For the text-containing cell, return its midpoint in [x, y] coordinate format. 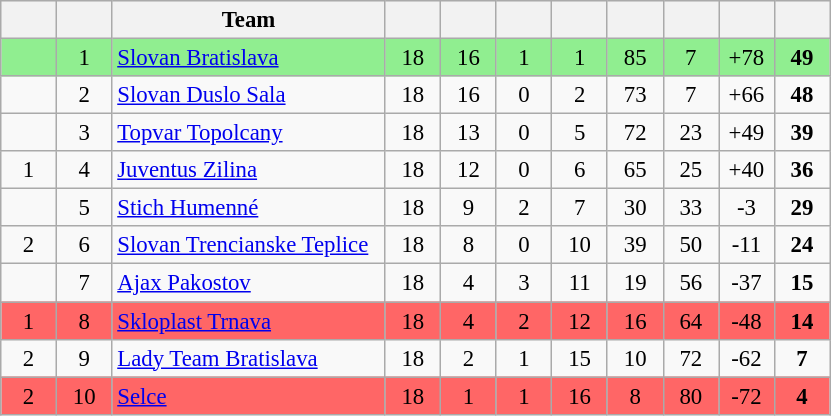
Team [248, 20]
85 [635, 58]
Selce [248, 396]
49 [802, 58]
19 [635, 283]
Slovan Bratislava [248, 58]
+66 [747, 95]
Slovan Duslo Sala [248, 95]
-37 [747, 283]
-72 [747, 396]
25 [691, 170]
Juventus Zilina [248, 170]
+40 [747, 170]
64 [691, 321]
36 [802, 170]
14 [802, 321]
50 [691, 245]
29 [802, 208]
Slovan Trencianske Teplice [248, 245]
+49 [747, 133]
+78 [747, 58]
Lady Team Bratislava [248, 358]
56 [691, 283]
13 [469, 133]
Stich Humenné [248, 208]
-48 [747, 321]
-11 [747, 245]
11 [580, 283]
30 [635, 208]
Topvar Topolcany [248, 133]
23 [691, 133]
73 [635, 95]
48 [802, 95]
80 [691, 396]
-3 [747, 208]
Skloplast Trnava [248, 321]
Ajax Pakostov [248, 283]
-62 [747, 358]
24 [802, 245]
65 [635, 170]
33 [691, 208]
